Scan for the cell matching the given text and deliver its (x, y) coordinate at center. 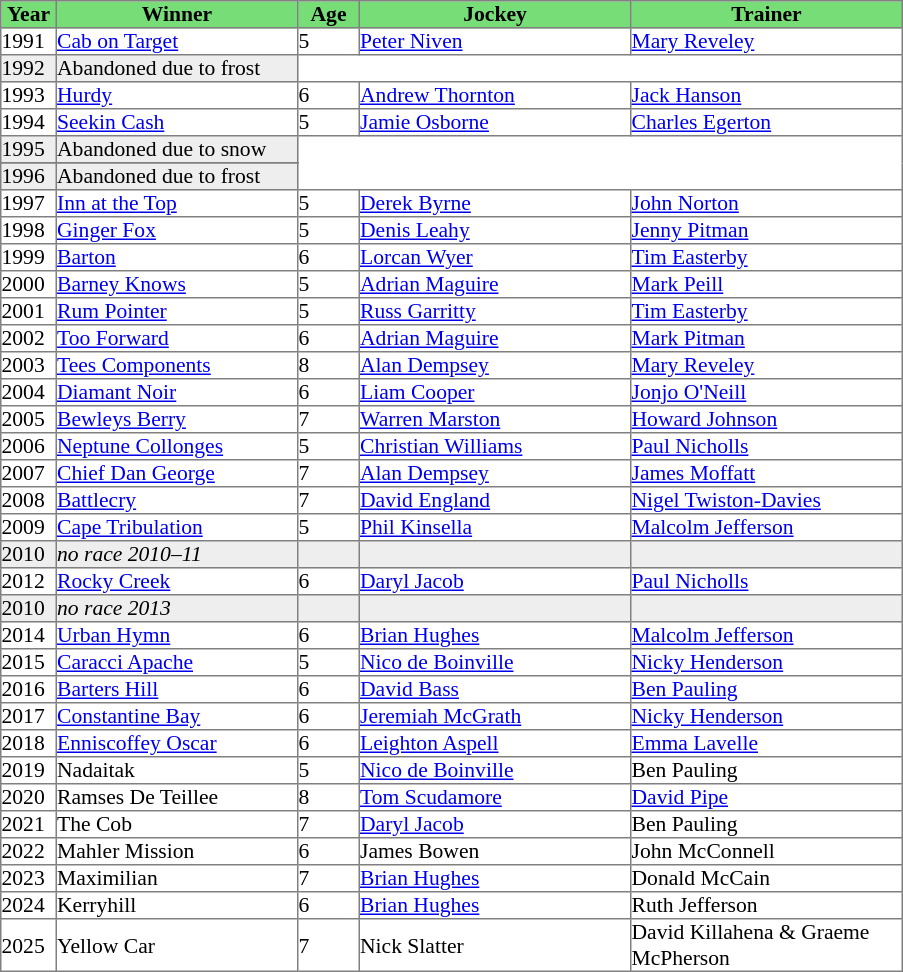
2008 (29, 500)
Nigel Twiston-Davies (767, 500)
Neptune Collonges (177, 446)
Cab on Target (177, 42)
Kerryhill (177, 906)
Warren Marston (495, 420)
Diamant Noir (177, 392)
2024 (29, 906)
2018 (29, 744)
Rum Pointer (177, 312)
2007 (29, 474)
1999 (29, 258)
Russ Garritty (495, 312)
Jack Hanson (767, 96)
Leighton Aspell (495, 744)
2004 (29, 392)
Jockey (495, 14)
2019 (29, 770)
John McConnell (767, 852)
2000 (29, 284)
David Bass (495, 690)
David England (495, 500)
Enniscoffey Oscar (177, 744)
Chief Dan George (177, 474)
2020 (29, 798)
1993 (29, 96)
Jamie Osborne (495, 122)
Liam Cooper (495, 392)
Caracci Apache (177, 662)
Jeremiah McGrath (495, 716)
Year (29, 14)
James Moffatt (767, 474)
Emma Lavelle (767, 744)
David Pipe (767, 798)
1992 (29, 68)
Age (329, 14)
Mahler Mission (177, 852)
Seekin Cash (177, 122)
Mark Pitman (767, 338)
The Cob (177, 824)
2015 (29, 662)
Lorcan Wyer (495, 258)
Denis Leahy (495, 230)
Christian Williams (495, 446)
2005 (29, 420)
John Norton (767, 204)
Peter Niven (495, 42)
Ginger Fox (177, 230)
2003 (29, 366)
2006 (29, 446)
Rocky Creek (177, 582)
Charles Egerton (767, 122)
1996 (29, 176)
2014 (29, 636)
Abandoned due to snow (177, 150)
2025 (29, 945)
Tees Components (177, 366)
1995 (29, 150)
2023 (29, 878)
Howard Johnson (767, 420)
Hurdy (177, 96)
Barton (177, 258)
Derek Byrne (495, 204)
Ruth Jefferson (767, 906)
Ramses De Teillee (177, 798)
2012 (29, 582)
Jonjo O'Neill (767, 392)
2009 (29, 528)
Trainer (767, 14)
Yellow Car (177, 945)
Donald McCain (767, 878)
Phil Kinsella (495, 528)
1998 (29, 230)
2017 (29, 716)
Urban Hymn (177, 636)
Barney Knows (177, 284)
Battlecry (177, 500)
Maximilian (177, 878)
2021 (29, 824)
Too Forward (177, 338)
Andrew Thornton (495, 96)
Constantine Bay (177, 716)
Winner (177, 14)
Bewleys Berry (177, 420)
2016 (29, 690)
Inn at the Top (177, 204)
1991 (29, 42)
Jenny Pitman (767, 230)
James Bowen (495, 852)
Nick Slatter (495, 945)
no race 2013 (177, 608)
1994 (29, 122)
no race 2010–11 (177, 554)
Barters Hill (177, 690)
Cape Tribulation (177, 528)
Tom Scudamore (495, 798)
Nadaitak (177, 770)
2002 (29, 338)
2022 (29, 852)
Mark Peill (767, 284)
1997 (29, 204)
David Killahena & Graeme McPherson (767, 945)
2001 (29, 312)
